Provide the (X, Y) coordinate of the cell's center where the given text is located.  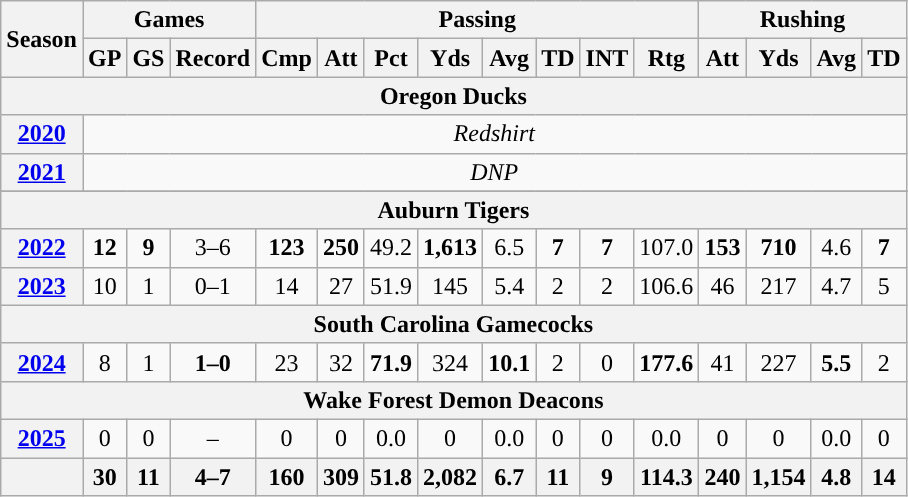
114.3 (666, 477)
Pct (390, 58)
2024 (42, 362)
51.8 (390, 477)
Rtg (666, 58)
Redshirt (494, 134)
324 (450, 362)
1–0 (213, 362)
217 (778, 286)
2020 (42, 134)
2,082 (450, 477)
10 (104, 286)
2022 (42, 248)
32 (340, 362)
South Carolina Gamecocks (454, 324)
51.9 (390, 286)
250 (340, 248)
46 (722, 286)
Wake Forest Demon Deacons (454, 400)
5 (884, 286)
41 (722, 362)
5.5 (836, 362)
Games (168, 20)
6.7 (510, 477)
1,154 (778, 477)
49.2 (390, 248)
– (213, 438)
177.6 (666, 362)
GS (148, 58)
INT (607, 58)
10.1 (510, 362)
107.0 (666, 248)
Oregon Ducks (454, 96)
4.8 (836, 477)
153 (722, 248)
71.9 (390, 362)
Cmp (287, 58)
Season (42, 39)
3–6 (213, 248)
Passing (478, 20)
GP (104, 58)
6.5 (510, 248)
710 (778, 248)
12 (104, 248)
160 (287, 477)
27 (340, 286)
Auburn Tigers (454, 210)
Rushing (802, 20)
2023 (42, 286)
DNP (494, 172)
4.6 (836, 248)
106.6 (666, 286)
23 (287, 362)
2025 (42, 438)
123 (287, 248)
8 (104, 362)
309 (340, 477)
1,613 (450, 248)
0–1 (213, 286)
227 (778, 362)
Record (213, 58)
4–7 (213, 477)
145 (450, 286)
2021 (42, 172)
4.7 (836, 286)
5.4 (510, 286)
30 (104, 477)
240 (722, 477)
